Provide the (X, Y) coordinate of the cell's center where the given text is located.  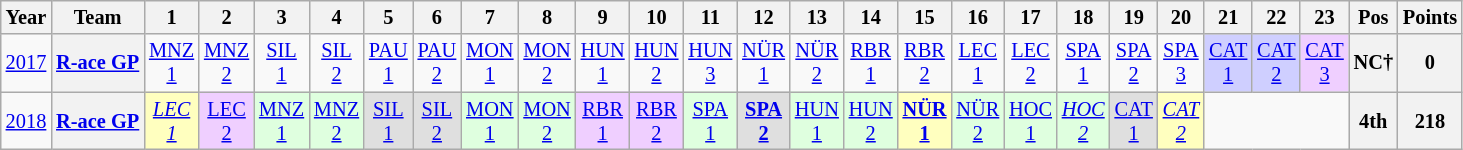
HOC2 (1084, 121)
16 (978, 17)
4 (336, 17)
HOC1 (1030, 121)
20 (1181, 17)
12 (764, 17)
PAU2 (438, 63)
Pos (1374, 17)
Year (26, 17)
23 (1324, 17)
2017 (26, 63)
1 (172, 17)
5 (388, 17)
17 (1030, 17)
NC† (1374, 63)
11 (710, 17)
10 (657, 17)
SPA3 (1181, 63)
0 (1430, 63)
15 (925, 17)
14 (871, 17)
HUN3 (710, 63)
18 (1084, 17)
22 (1276, 17)
6 (438, 17)
CAT3 (1324, 63)
3 (282, 17)
218 (1430, 121)
2 (226, 17)
19 (1134, 17)
9 (603, 17)
21 (1228, 17)
Points (1430, 17)
2018 (26, 121)
PAU1 (388, 63)
8 (546, 17)
Team (98, 17)
4th (1374, 121)
7 (490, 17)
13 (817, 17)
